Return the (X, Y) coordinate for the center point of the cell that contains the specified text.  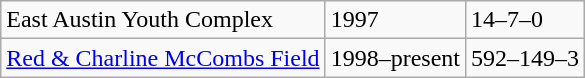
1997 (395, 20)
14–7–0 (524, 20)
Red & Charline McCombs Field (163, 58)
East Austin Youth Complex (163, 20)
592–149–3 (524, 58)
1998–present (395, 58)
